Detect which cell encompasses the target text, then output its [X, Y] center coordinate. 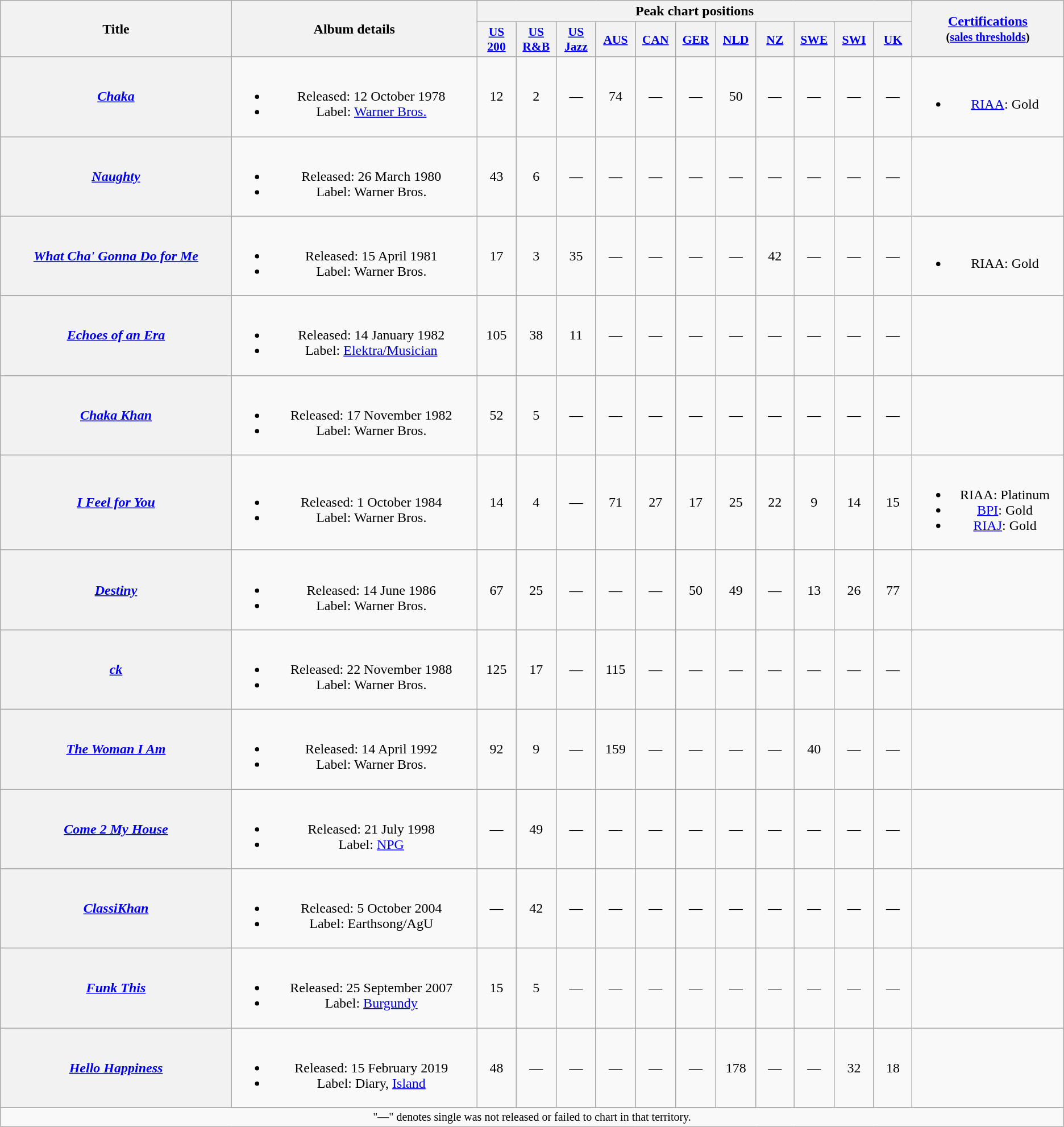
22 [775, 503]
Title [116, 28]
Peak chart positions [695, 11]
"—" denotes single was not released or failed to chart in that territory. [532, 1117]
40 [814, 749]
Released: 21 July 1998Label: NPG [354, 829]
CAN [656, 40]
Released: 26 March 1980Label: Warner Bros. [354, 176]
18 [892, 1068]
74 [616, 97]
38 [537, 335]
Funk This [116, 988]
Hello Happiness [116, 1068]
115 [616, 669]
Released: 15 April 1981Label: Warner Bros. [354, 256]
77 [892, 590]
Chaka [116, 97]
Released: 14 April 1992Label: Warner Bros. [354, 749]
NLD [735, 40]
27 [656, 503]
105 [496, 335]
32 [854, 1068]
Released: 25 September 2007Label: Burgundy [354, 988]
11 [576, 335]
159 [616, 749]
Certifications(sales thresholds) [988, 28]
Destiny [116, 590]
Album details [354, 28]
12 [496, 97]
The Woman I Am [116, 749]
SWI [854, 40]
4 [537, 503]
Released: 14 June 1986Label: Warner Bros. [354, 590]
Released: 17 November 1982Label: Warner Bros. [354, 415]
Released: 5 October 2004Label: Earthsong/AgU [354, 909]
ClassiKhan [116, 909]
43 [496, 176]
GER [696, 40]
RIAA: PlatinumBPI: GoldRIAJ: Gold [988, 503]
Released: 14 January 1982Label: Elektra/Musician [354, 335]
Chaka Khan [116, 415]
48 [496, 1068]
Released: 22 November 1988Label: Warner Bros. [354, 669]
3 [537, 256]
What Cha' Gonna Do for Me [116, 256]
67 [496, 590]
52 [496, 415]
71 [616, 503]
Naughty [116, 176]
ck [116, 669]
UK [892, 40]
Come 2 My House [116, 829]
Released: 1 October 1984Label: Warner Bros. [354, 503]
US R&B [537, 40]
6 [537, 176]
178 [735, 1068]
Released: 15 February 2019Label: Diary, Island [354, 1068]
Released: 12 October 1978Label: Warner Bros. [354, 97]
US 200 [496, 40]
I Feel for You [116, 503]
13 [814, 590]
35 [576, 256]
NZ [775, 40]
SWE [814, 40]
125 [496, 669]
AUS [616, 40]
2 [537, 97]
26 [854, 590]
US Jazz [576, 40]
92 [496, 749]
Echoes of an Era [116, 335]
